Return the [X, Y] coordinate for the center point of the cell that contains the specified text.  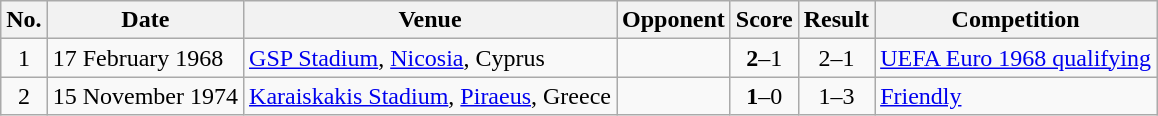
17 February 1968 [145, 58]
GSP Stadium, Nicosia, Cyprus [430, 58]
Score [764, 20]
Venue [430, 20]
1 [24, 58]
Karaiskakis Stadium, Piraeus, Greece [430, 96]
1–0 [764, 96]
Opponent [673, 20]
2 [24, 96]
Result [836, 20]
Date [145, 20]
15 November 1974 [145, 96]
Friendly [1016, 96]
No. [24, 20]
1–3 [836, 96]
UEFA Euro 1968 qualifying [1016, 58]
Competition [1016, 20]
